Provide the (X, Y) coordinate of the cell's center where the given text is located.  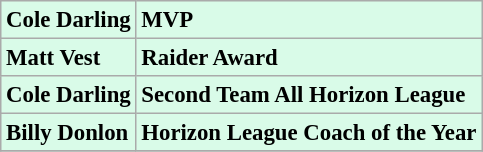
Second Team All Horizon League (309, 95)
MVP (309, 20)
Billy Donlon (68, 133)
Matt Vest (68, 58)
Horizon League Coach of the Year (309, 133)
Raider Award (309, 58)
